From the cell containing the given text, extract its center point as (X, Y) coordinate. 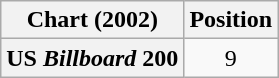
9 (231, 58)
US Billboard 200 (92, 58)
Position (231, 20)
Chart (2002) (92, 20)
